Determine the [X, Y] coordinate at the center of the cell enclosing the given text.  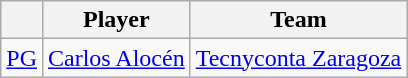
Player [116, 20]
Team [298, 20]
Tecnyconta Zaragoza [298, 58]
PG [22, 58]
Carlos Alocén [116, 58]
